Determine the (X, Y) coordinate at the center of the cell enclosing the given text.  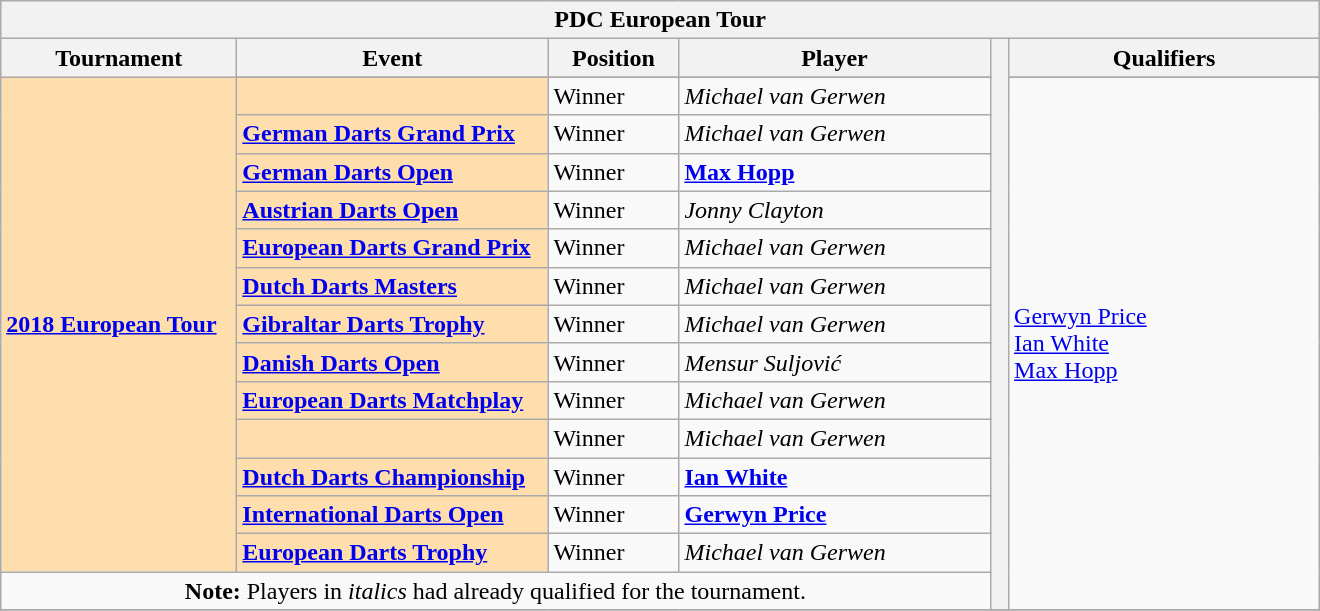
International Darts Open (392, 515)
Austrian Darts Open (392, 210)
Qualifiers (1164, 58)
Gerwyn Price Ian White Max Hopp (1164, 344)
Ian White (834, 477)
Gerwyn Price (834, 515)
Danish Darts Open (392, 362)
Gibraltar Darts Trophy (392, 324)
Position (614, 58)
Dutch Darts Championship (392, 477)
PDC European Tour (660, 20)
Dutch Darts Masters (392, 286)
German Darts Grand Prix (392, 134)
European Darts Trophy (392, 553)
European Darts Matchplay (392, 400)
Jonny Clayton (834, 210)
Note: Players in italics had already qualified for the tournament. (496, 591)
Event (392, 58)
Mensur Suljović (834, 362)
European Darts Grand Prix (392, 248)
Tournament (119, 58)
German Darts Open (392, 172)
Max Hopp (834, 172)
2018 European Tour (119, 324)
Player (834, 58)
